Search for the cell housing the specified text and yield its [x, y] center coordinate. 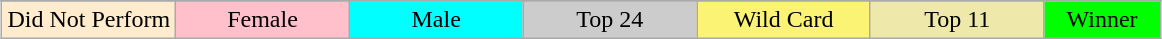
Top 11 [957, 20]
Did Not Perform [89, 20]
Wild Card [784, 20]
Winner [1102, 20]
Female [263, 20]
Male [436, 20]
Top 24 [610, 20]
